Capture the cell that displays the provided text and extract its (X, Y) central coordinate. 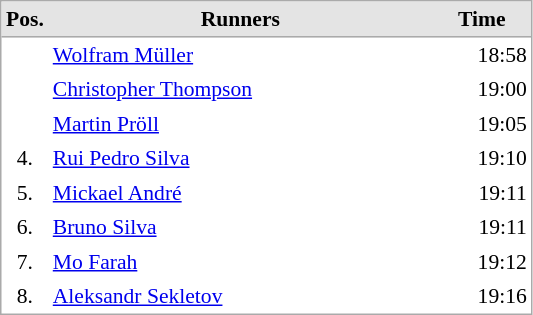
8. (26, 296)
Rui Pedro Silva (240, 158)
Mickael André (240, 193)
Mo Farah (240, 261)
Pos. (26, 20)
18:58 (482, 55)
19:10 (482, 158)
Time (482, 20)
7. (26, 261)
Wolfram Müller (240, 55)
Bruno Silva (240, 227)
Aleksandr Sekletov (240, 296)
Martin Pröll (240, 123)
19:00 (482, 89)
Runners (240, 20)
5. (26, 193)
4. (26, 158)
19:16 (482, 296)
6. (26, 227)
19:05 (482, 123)
Christopher Thompson (240, 89)
19:12 (482, 261)
